Return [x, y] of the center of cell containing provided text 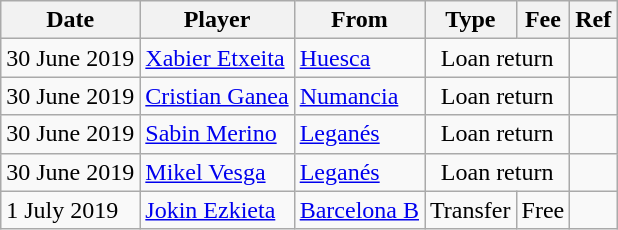
Cristian Ganea [217, 96]
Free [543, 210]
Ref [594, 20]
From [359, 20]
Jokin Ezkieta [217, 210]
1 July 2019 [70, 210]
Huesca [359, 58]
Date [70, 20]
Fee [543, 20]
Mikel Vesga [217, 172]
Transfer [471, 210]
Xabier Etxeita [217, 58]
Sabin Merino [217, 134]
Player [217, 20]
Type [471, 20]
Numancia [359, 96]
Barcelona B [359, 210]
